Output the (x, y) coordinate of the center of the cell containing the given text.  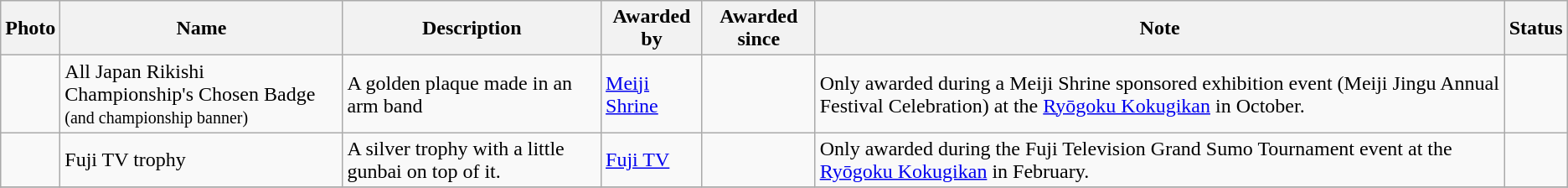
A silver trophy with a little gunbai on top of it. (472, 159)
Description (472, 29)
Meiji Shrine (652, 94)
All Japan Rikishi Championship's Chosen Badge(and championship banner) (201, 94)
Awarded by (652, 29)
Photo (30, 29)
Fuji TV (652, 159)
Note (1159, 29)
Only awarded during a Meiji Shrine sponsored exhibition event (Meiji Jingu Annual Festival Celebration) at the Ryōgoku Kokugikan in October. (1159, 94)
Only awarded during the Fuji Television Grand Sumo Tournament event at the Ryōgoku Kokugikan in February. (1159, 159)
Fuji TV trophy (201, 159)
Name (201, 29)
A golden plaque made in an arm band (472, 94)
Awarded since (759, 29)
Status (1536, 29)
